Return (X, Y) of the center of cell containing provided text 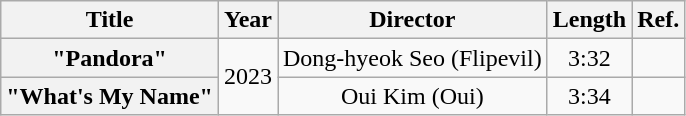
3:32 (589, 58)
Director (413, 20)
Dong-hyeok Seo (Flipevil) (413, 58)
3:34 (589, 96)
"What's My Name" (110, 96)
2023 (248, 77)
Year (248, 20)
Length (589, 20)
Ref. (658, 20)
Title (110, 20)
"Pandora" (110, 58)
Oui Kim (Oui) (413, 96)
